Scan for the cell matching the given text and deliver its [x, y] coordinate at center. 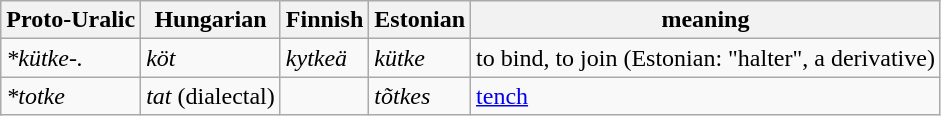
köt [211, 58]
meaning [706, 20]
tench [706, 96]
Proto-Uralic [71, 20]
Finnish [324, 20]
Estonian [420, 20]
Hungarian [211, 20]
kytkeä [324, 58]
to bind, to join (Estonian: "halter", a derivative) [706, 58]
*totke [71, 96]
*kütke-. [71, 58]
tõtkes [420, 96]
kütke [420, 58]
tat (dialectal) [211, 96]
